Search for the cell housing the specified text and yield its [x, y] center coordinate. 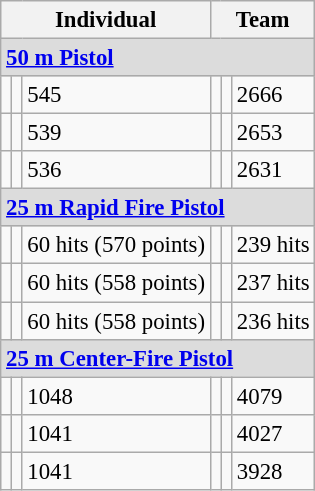
25 m Center-Fire Pistol [158, 358]
2631 [274, 170]
4079 [274, 396]
50 m Pistol [158, 58]
545 [116, 95]
1048 [116, 396]
Team [262, 20]
2666 [274, 95]
539 [116, 133]
236 hits [274, 321]
25 m Rapid Fire Pistol [158, 208]
Individual [106, 20]
3928 [274, 471]
536 [116, 170]
60 hits (570 points) [116, 245]
2653 [274, 133]
237 hits [274, 283]
4027 [274, 433]
239 hits [274, 245]
